Provide the [X, Y] coordinate of the cell's center where the given text is located.  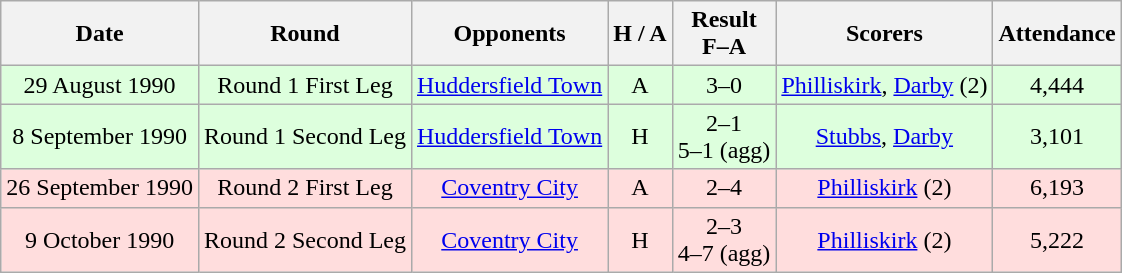
Philliskirk, Darby (2) [884, 85]
8 September 1990 [100, 136]
Scorers [884, 34]
6,193 [1057, 188]
ResultF–A [724, 34]
Attendance [1057, 34]
4,444 [1057, 85]
26 September 1990 [100, 188]
Stubbs, Darby [884, 136]
Round [304, 34]
2–15–1 (agg) [724, 136]
9 October 1990 [100, 240]
H / A [640, 34]
Date [100, 34]
29 August 1990 [100, 85]
Round 2 First Leg [304, 188]
Round 2 Second Leg [304, 240]
Round 1 First Leg [304, 85]
2–34–7 (agg) [724, 240]
3,101 [1057, 136]
5,222 [1057, 240]
3–0 [724, 85]
Opponents [509, 34]
2–4 [724, 188]
Round 1 Second Leg [304, 136]
